For the text-containing cell, return its midpoint in (x, y) coordinate format. 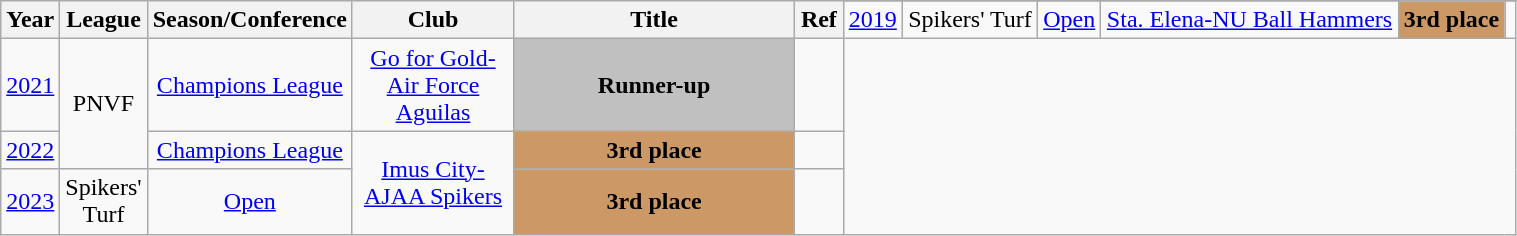
PNVF (104, 104)
Go for Gold-Air Force Aguilas (432, 85)
2021 (30, 85)
Runner-up (654, 85)
Title (654, 20)
Imus City-AJAA Spikers (432, 182)
Ref (820, 20)
2019 (872, 20)
Year (30, 20)
League (104, 20)
Season/Conference (250, 20)
2023 (30, 202)
Club (432, 20)
2022 (30, 150)
Sta. Elena-NU Ball Hammers (1250, 20)
